Extract the [X, Y] coordinate from the center of the cell holding the provided text.  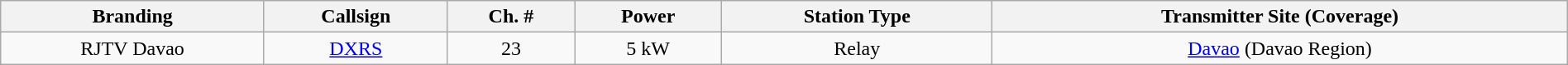
Transmitter Site (Coverage) [1280, 17]
Callsign [356, 17]
23 [511, 48]
Davao (Davao Region) [1280, 48]
Branding [132, 17]
Station Type [857, 17]
DXRS [356, 48]
5 kW [648, 48]
Relay [857, 48]
Power [648, 17]
Ch. # [511, 17]
RJTV Davao [132, 48]
